Scan for the cell matching the given text and deliver its (x, y) coordinate at center. 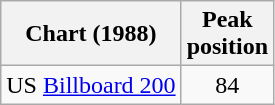
Chart (1988) (91, 34)
84 (227, 85)
Peakposition (227, 34)
US Billboard 200 (91, 85)
